Return the (x, y) coordinate for the center point of the cell that contains the specified text.  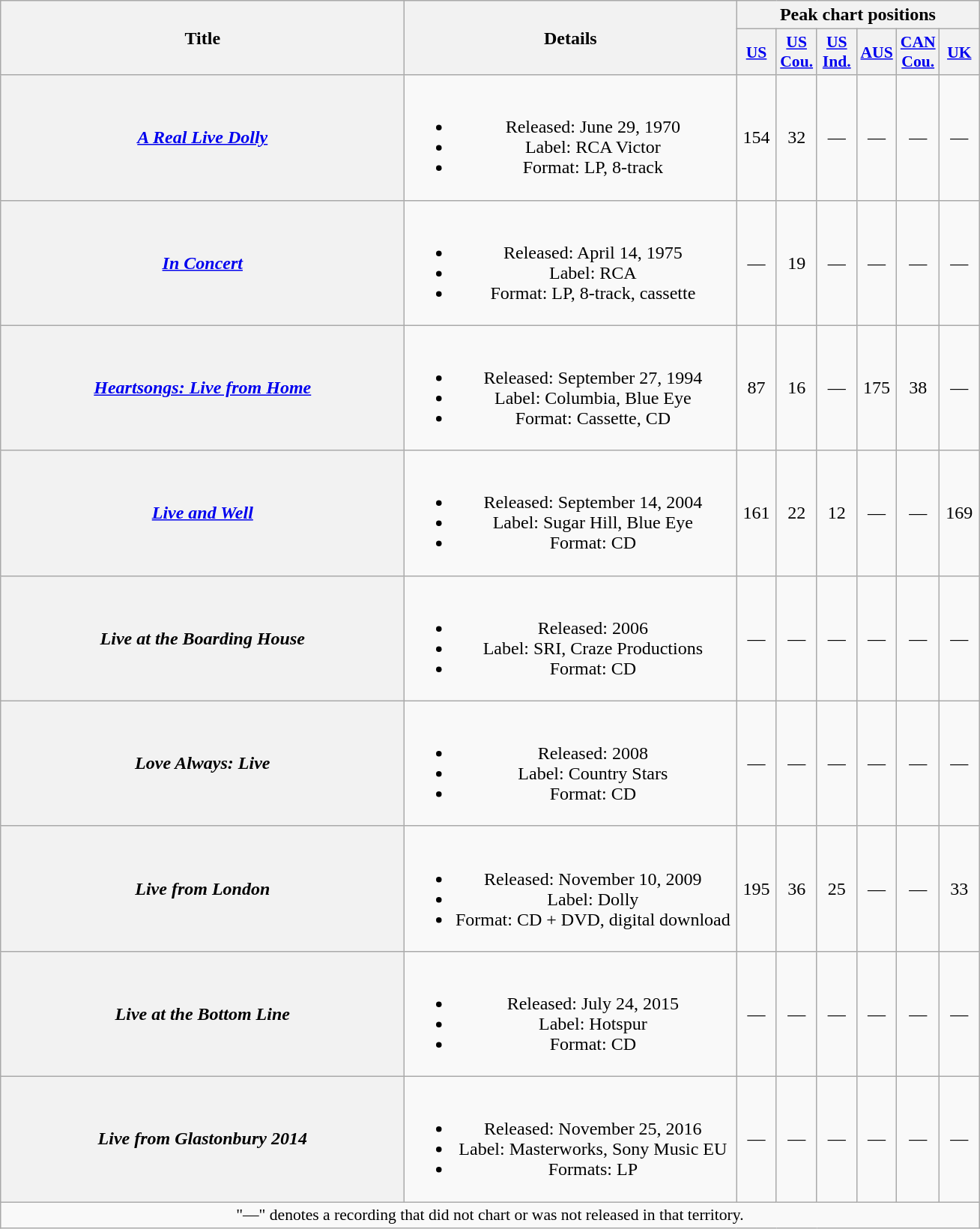
Love Always: Live (202, 763)
Released: July 24, 2015Label: HotspurFormat: CD (571, 1013)
"—" denotes a recording that did not chart or was not released in that territory. (490, 1216)
161 (757, 513)
22 (796, 513)
12 (836, 513)
Released: November 10, 2009Label: DollyFormat: CD + DVD, digital download (571, 889)
32 (796, 138)
87 (757, 388)
Title (202, 37)
Live from Glastonbury 2014 (202, 1139)
33 (959, 889)
Released: November 25, 2016Label: Masterworks, Sony Music EUFormats: LP (571, 1139)
Live and Well (202, 513)
UK (959, 52)
169 (959, 513)
Released: 2008Label: Country StarsFormat: CD (571, 763)
19 (796, 262)
Peak chart positions (858, 15)
CANCou. (919, 52)
Released: 2006Label: SRI, Craze ProductionsFormat: CD (571, 638)
A Real Live Dolly (202, 138)
Live at the Boarding House (202, 638)
154 (757, 138)
Released: September 14, 2004Label: Sugar Hill, Blue EyeFormat: CD (571, 513)
Heartsongs: Live from Home (202, 388)
16 (796, 388)
Live at the Bottom Line (202, 1013)
Released: September 27, 1994Label: Columbia, Blue EyeFormat: Cassette, CD (571, 388)
In Concert (202, 262)
Released: April 14, 1975Label: RCAFormat: LP, 8-track, cassette (571, 262)
USCou. (796, 52)
Released: June 29, 1970Label: RCA VictorFormat: LP, 8-track (571, 138)
Live from London (202, 889)
25 (836, 889)
36 (796, 889)
38 (919, 388)
195 (757, 889)
Details (571, 37)
175 (877, 388)
US (757, 52)
USInd. (836, 52)
AUS (877, 52)
